Extract the [X, Y] coordinate from the center of the cell holding the provided text.  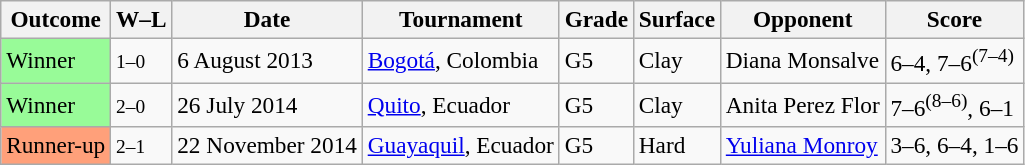
Guayaquil, Ecuador [460, 145]
Yuliana Monroy [802, 145]
Diana Monsalve [802, 60]
Date [267, 19]
Outcome [56, 19]
Surface [676, 19]
Opponent [802, 19]
Tournament [460, 19]
2–1 [142, 145]
Bogotá, Colombia [460, 60]
Anita Perez Flor [802, 104]
Runner-up [56, 145]
Hard [676, 145]
2–0 [142, 104]
7–6(8–6), 6–1 [954, 104]
6–4, 7–6(7–4) [954, 60]
1–0 [142, 60]
22 November 2014 [267, 145]
Grade [596, 19]
Quito, Ecuador [460, 104]
6 August 2013 [267, 60]
26 July 2014 [267, 104]
3–6, 6–4, 1–6 [954, 145]
Score [954, 19]
W–L [142, 19]
